Capture the cell that displays the provided text and extract its (x, y) central coordinate. 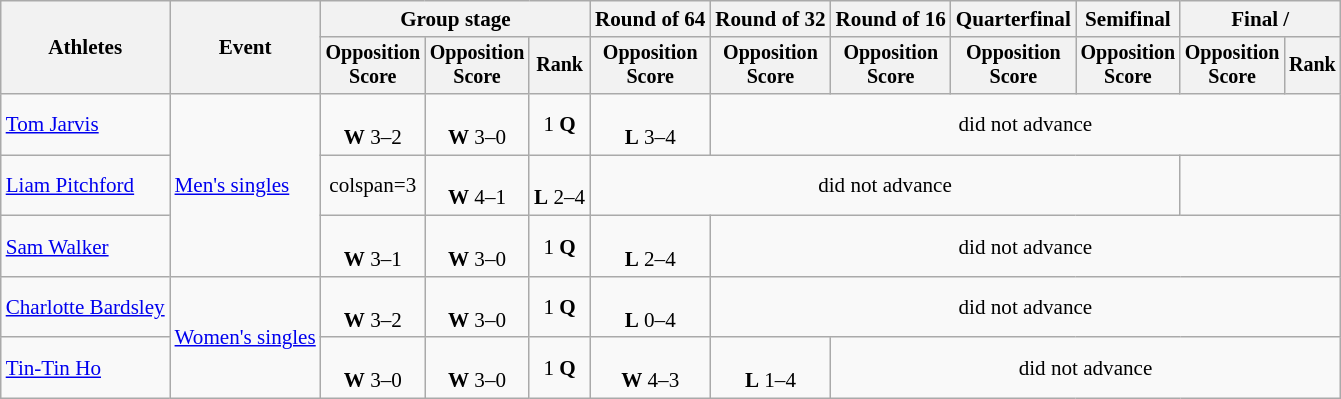
W 4–1 (477, 186)
Round of 32 (770, 18)
Sam Walker (86, 246)
L 1–4 (770, 368)
Charlotte Bardsley (86, 308)
Final / (1260, 18)
Group stage (456, 18)
Men's singles (246, 186)
L 3–4 (650, 124)
Semifinal (1128, 18)
Event (246, 48)
Round of 64 (650, 18)
Liam Pitchford (86, 186)
Round of 16 (891, 18)
L 0–4 (650, 308)
Athletes (86, 48)
colspan=3 (373, 186)
Tom Jarvis (86, 124)
Quarterfinal (1014, 18)
W 3–1 (373, 246)
Tin-Tin Ho (86, 368)
W 4–3 (650, 368)
Women's singles (246, 338)
